Locate the cell with the specified text and output its [x, y] center coordinate. 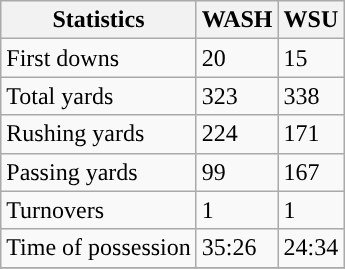
Turnovers [99, 210]
35:26 [237, 248]
Statistics [99, 20]
Rushing yards [99, 134]
99 [237, 172]
338 [311, 96]
15 [311, 58]
Passing yards [99, 172]
Time of possession [99, 248]
323 [237, 96]
WASH [237, 20]
167 [311, 172]
WSU [311, 20]
20 [237, 58]
24:34 [311, 248]
171 [311, 134]
Total yards [99, 96]
First downs [99, 58]
224 [237, 134]
